From the cell containing the given text, extract its center point as (x, y) coordinate. 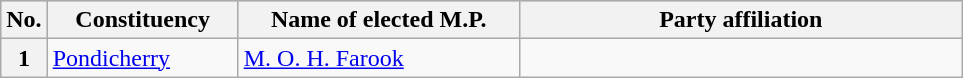
M. O. H. Farook (378, 58)
Name of elected M.P. (378, 20)
1 (24, 58)
Pondicherry (142, 58)
No. (24, 20)
Constituency (142, 20)
Party affiliation (740, 20)
